Return [X, Y] of the center of cell containing provided text 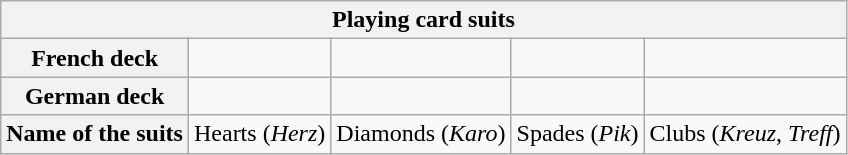
Hearts (Herz) [259, 134]
German deck [95, 96]
French deck [95, 58]
Name of the suits [95, 134]
Playing card suits [424, 20]
Diamonds (Karo) [421, 134]
Spades (Pik) [578, 134]
Clubs (Kreuz, Treff) [745, 134]
